Scan for the cell matching the given text and deliver its [X, Y] coordinate at center. 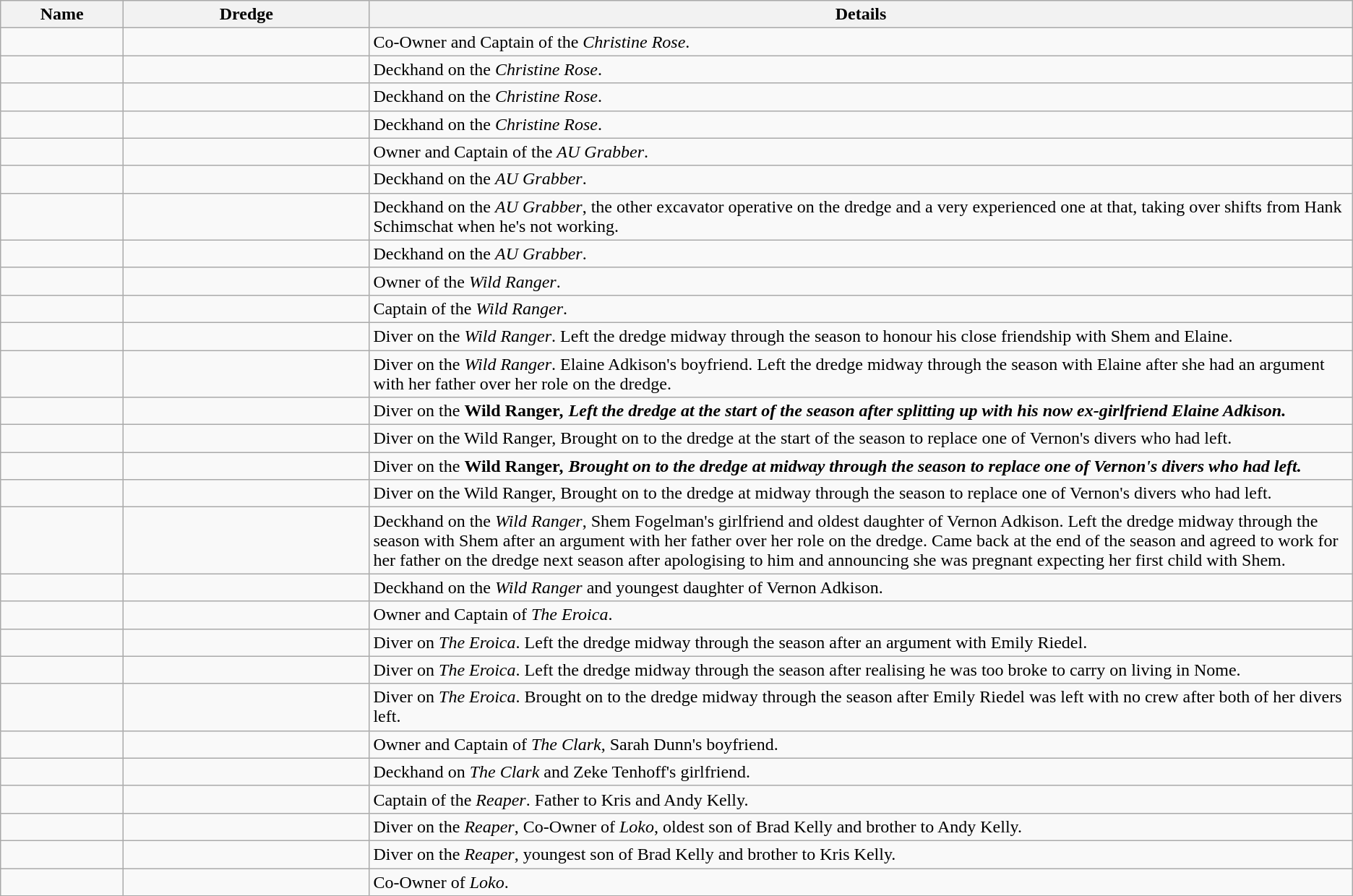
Diver on the Reaper, youngest son of Brad Kelly and brother to Kris Kelly. [861, 854]
Owner of the Wild Ranger. [861, 281]
Co-Owner of Loko. [861, 882]
Deckhand on the Wild Ranger and youngest daughter of Vernon Adkison. [861, 587]
Co-Owner and Captain of the Christine Rose. [861, 42]
Captain of the Reaper. Father to Kris and Andy Kelly. [861, 799]
Details [861, 14]
Diver on The Eroica. Brought on to the dredge midway through the season after Emily Riedel was left with no crew after both of her divers left. [861, 707]
Diver on the Wild Ranger, Left the dredge at the start of the season after splitting up with his now ex-girlfriend Elaine Adkison. [861, 411]
Owner and Captain of The Eroica. [861, 615]
Diver on The Eroica. Left the dredge midway through the season after realising he was too broke to carry on living in Nome. [861, 670]
Captain of the Wild Ranger. [861, 309]
Diver on The Eroica. Left the dredge midway through the season after an argument with Emily Riedel. [861, 642]
Diver on the Wild Ranger. Left the dredge midway through the season to honour his close friendship with Shem and Elaine. [861, 336]
Owner and Captain of the AU Grabber. [861, 152]
Dredge [246, 14]
Name [62, 14]
Owner and Captain of The Clark, Sarah Dunn's boyfriend. [861, 744]
Diver on the Wild Ranger, Brought on to the dredge at the start of the season to replace one of Vernon's divers who had left. [861, 439]
Diver on the Reaper, Co-Owner of Loko, oldest son of Brad Kelly and brother to Andy Kelly. [861, 827]
Deckhand on The Clark and Zeke Tenhoff's girlfriend. [861, 772]
